Capture the cell that displays the provided text and extract its (x, y) central coordinate. 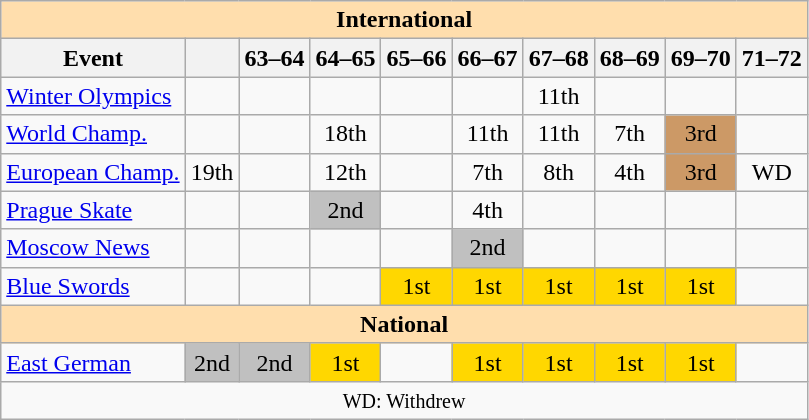
Blue Swords (93, 286)
63–64 (274, 58)
68–69 (630, 58)
67–68 (558, 58)
64–65 (346, 58)
66–67 (488, 58)
World Champ. (93, 134)
International (404, 20)
Event (93, 58)
Prague Skate (93, 210)
East German (93, 362)
WD: Withdrew (404, 400)
WD (772, 172)
65–66 (416, 58)
National (404, 324)
European Champ. (93, 172)
18th (346, 134)
69–70 (700, 58)
Moscow News (93, 248)
8th (558, 172)
Winter Olympics (93, 96)
71–72 (772, 58)
12th (346, 172)
19th (212, 172)
